Search for the cell housing the specified text and yield its (X, Y) center coordinate. 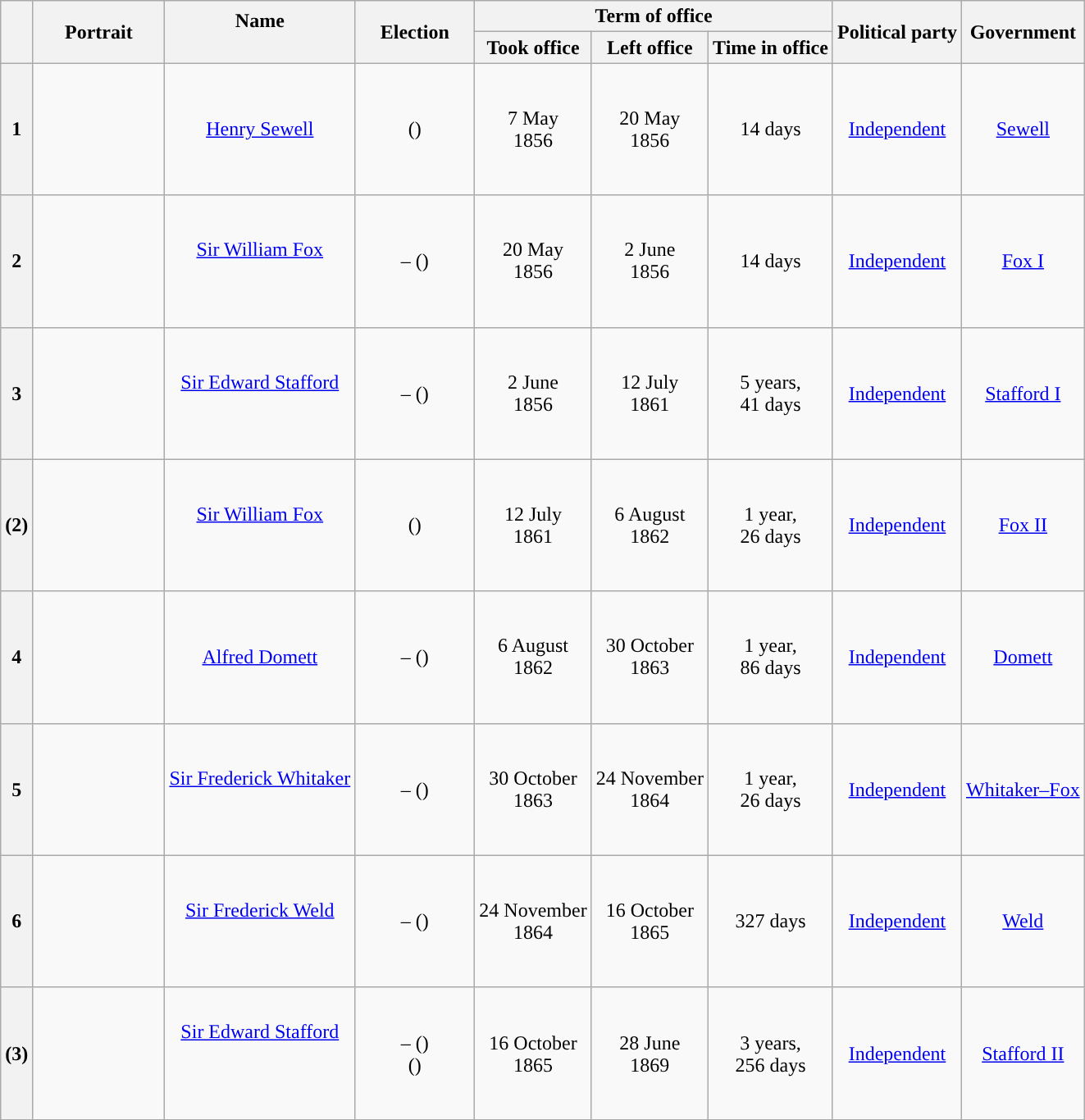
Political party (897, 32)
Domett (1023, 658)
1 (16, 130)
Sewell (1023, 130)
Sir Frederick Weld (260, 922)
Name (260, 32)
2 (16, 261)
3 years,256 days (771, 1053)
Left office (650, 48)
Alfred Domett (260, 658)
(3) (16, 1053)
4 (16, 658)
6 (16, 922)
Fox II (1023, 525)
Sir Frederick Whitaker (260, 789)
Term of office (654, 16)
327 days (771, 922)
28 June1869 (650, 1053)
Stafford I (1023, 394)
Whitaker–Fox (1023, 789)
(2) (16, 525)
7 May1856 (533, 130)
3 (16, 394)
Weld (1023, 922)
1 year,86 days (771, 658)
Election (415, 32)
Fox I (1023, 261)
Portrait (98, 32)
5 (16, 789)
– () () (415, 1053)
Government (1023, 32)
Henry Sewell (260, 130)
5 years,41 days (771, 394)
Stafford II (1023, 1053)
Took office (533, 48)
Time in office (771, 48)
